Return the (X, Y) coordinate for the center point of the cell that contains the specified text.  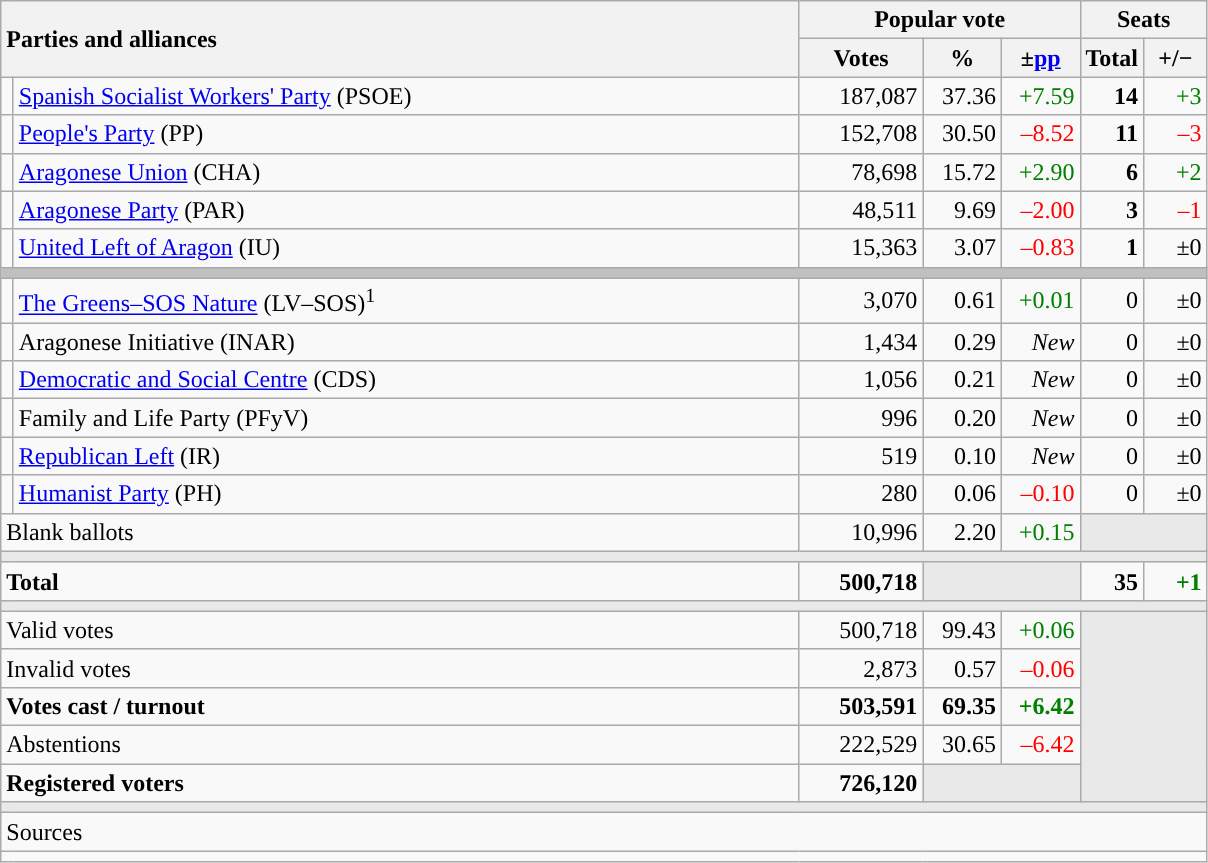
187,087 (861, 96)
996 (861, 418)
–2.00 (1040, 210)
2.20 (962, 532)
Seats (1144, 20)
Aragonese Union (CHA) (406, 172)
0.06 (962, 494)
99.43 (962, 630)
0.57 (962, 668)
–0.10 (1040, 494)
503,591 (861, 706)
+6.42 (1040, 706)
0.61 (962, 300)
Aragonese Party (PAR) (406, 210)
Invalid votes (400, 668)
Registered voters (400, 783)
–0.83 (1040, 248)
–1 (1176, 210)
–0.06 (1040, 668)
–6.42 (1040, 745)
14 (1112, 96)
Sources (604, 832)
% (962, 58)
+1 (1176, 581)
280 (861, 494)
0.10 (962, 456)
–8.52 (1040, 134)
Valid votes (400, 630)
+0.06 (1040, 630)
Aragonese Initiative (INAR) (406, 342)
9.69 (962, 210)
30.65 (962, 745)
3,070 (861, 300)
–3 (1176, 134)
+0.15 (1040, 532)
0.29 (962, 342)
Humanist Party (PH) (406, 494)
78,698 (861, 172)
Votes cast / turnout (400, 706)
Spanish Socialist Workers' Party (PSOE) (406, 96)
1,434 (861, 342)
10,996 (861, 532)
35 (1112, 581)
+/− (1176, 58)
30.50 (962, 134)
The Greens–SOS Nature (LV–SOS)1 (406, 300)
Popular vote (940, 20)
37.36 (962, 96)
Parties and alliances (400, 39)
+2.90 (1040, 172)
Democratic and Social Centre (CDS) (406, 380)
3 (1112, 210)
Blank ballots (400, 532)
Family and Life Party (PFyV) (406, 418)
+2 (1176, 172)
726,120 (861, 783)
Abstentions (400, 745)
15.72 (962, 172)
0.20 (962, 418)
15,363 (861, 248)
0.21 (962, 380)
±pp (1040, 58)
69.35 (962, 706)
+7.59 (1040, 96)
People's Party (PP) (406, 134)
1,056 (861, 380)
6 (1112, 172)
48,511 (861, 210)
222,529 (861, 745)
United Left of Aragon (IU) (406, 248)
2,873 (861, 668)
11 (1112, 134)
3.07 (962, 248)
519 (861, 456)
1 (1112, 248)
+0.01 (1040, 300)
Republican Left (IR) (406, 456)
+3 (1176, 96)
Votes (861, 58)
152,708 (861, 134)
